Scan for the cell matching the given text and deliver its (X, Y) coordinate at center. 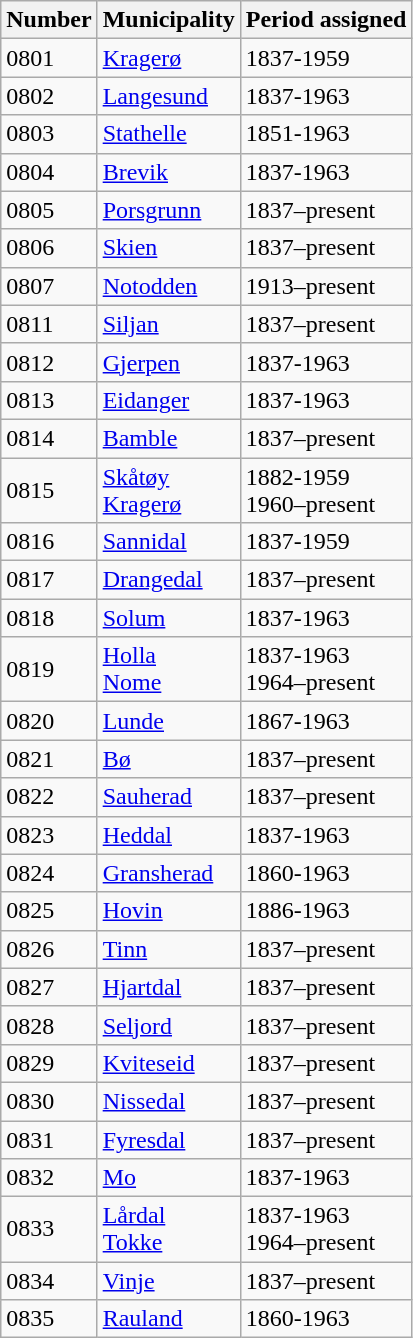
Sannidal (168, 542)
Holla Nome (168, 670)
Rauland (168, 1319)
1886-1963 (326, 911)
Solum (168, 618)
Period assigned (326, 20)
0831 (49, 1139)
Langesund (168, 96)
0815 (49, 490)
0823 (49, 835)
Seljord (168, 1025)
0824 (49, 873)
Hjartdal (168, 987)
0830 (49, 1101)
Bø (168, 759)
Municipality (168, 20)
Kragerø (168, 58)
0835 (49, 1319)
0812 (49, 362)
Bamble (168, 438)
0816 (49, 542)
1913–present (326, 286)
Brevik (168, 172)
Porsgrunn (168, 210)
0825 (49, 911)
Siljan (168, 324)
Notodden (168, 286)
0826 (49, 949)
0807 (49, 286)
SkåtøyKragerø (168, 490)
Tinn (168, 949)
0804 (49, 172)
Nissedal (168, 1101)
Heddal (168, 835)
LårdalTokke (168, 1230)
0834 (49, 1281)
0833 (49, 1230)
0827 (49, 987)
0819 (49, 670)
Sauherad (168, 797)
0805 (49, 210)
0803 (49, 134)
Eidanger (168, 400)
0818 (49, 618)
0806 (49, 248)
Hovin (168, 911)
Vinje (168, 1281)
Mo (168, 1178)
1867-1963 (326, 721)
0802 (49, 96)
0829 (49, 1063)
Gransherad (168, 873)
Skien (168, 248)
0814 (49, 438)
0813 (49, 400)
Lunde (168, 721)
Stathelle (168, 134)
0801 (49, 58)
Number (49, 20)
0820 (49, 721)
Kviteseid (168, 1063)
1882-19591960–present (326, 490)
Fyresdal (168, 1139)
0817 (49, 580)
Gjerpen (168, 362)
Drangedal (168, 580)
0822 (49, 797)
0828 (49, 1025)
0811 (49, 324)
1851-1963 (326, 134)
0832 (49, 1178)
0821 (49, 759)
